From the cell containing the given text, extract its center point as [X, Y] coordinate. 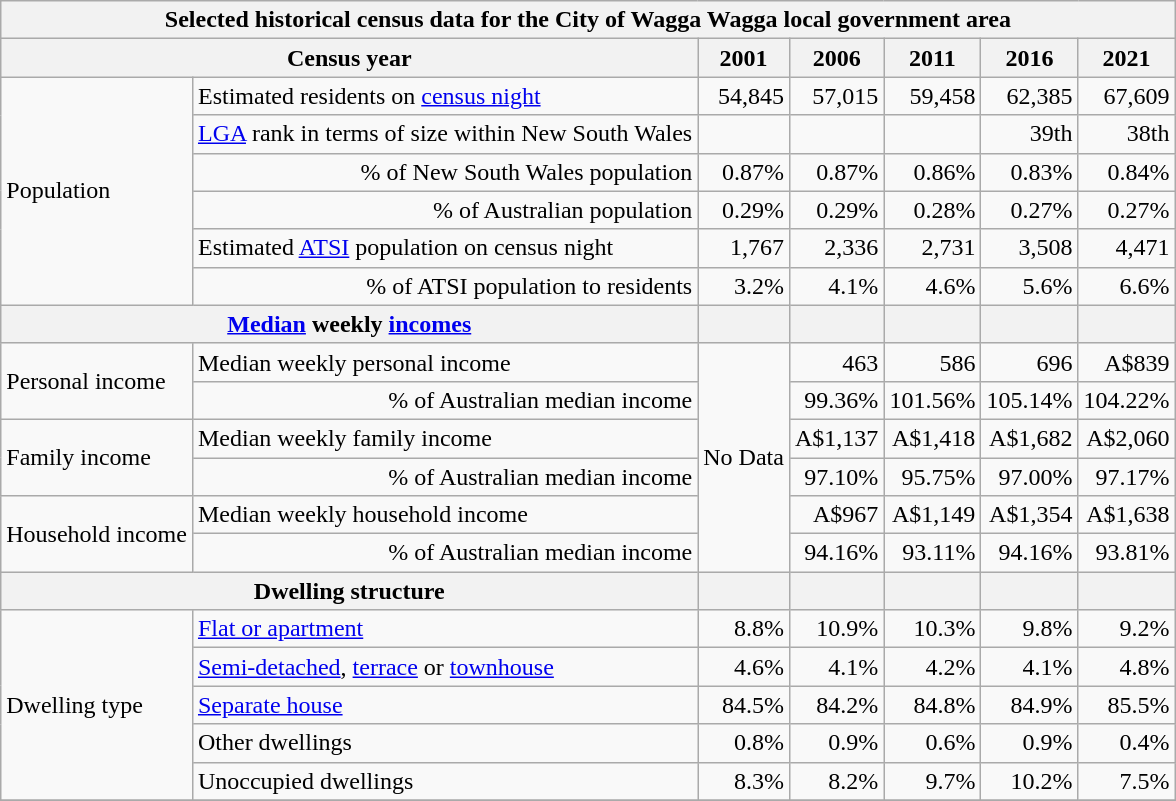
104.22% [1126, 400]
39th [1030, 134]
84.5% [744, 705]
2016 [1030, 58]
93.11% [932, 553]
84.8% [932, 705]
38th [1126, 134]
Semi-detached, terrace or townhouse [444, 667]
0.28% [932, 210]
97.00% [1030, 477]
0.8% [744, 743]
8.2% [836, 781]
Selected historical census data for the City of Wagga Wagga local government area [588, 20]
A$1,418 [932, 438]
2,336 [836, 248]
95.75% [932, 477]
9.8% [1030, 629]
Dwelling type [97, 705]
54,845 [744, 96]
9.7% [932, 781]
7.5% [1126, 781]
Household income [97, 534]
Dwelling structure [350, 591]
5.6% [1030, 286]
2006 [836, 58]
4,471 [1126, 248]
A$1,682 [1030, 438]
2001 [744, 58]
84.2% [836, 705]
99.36% [836, 400]
% of New South Wales population [444, 172]
Median weekly family income [444, 438]
Median weekly household income [444, 515]
62,385 [1030, 96]
2011 [932, 58]
4.8% [1126, 667]
1,767 [744, 248]
101.56% [932, 400]
No Data [744, 457]
0.6% [932, 743]
59,458 [932, 96]
Estimated ATSI population on census night [444, 248]
84.9% [1030, 705]
67,609 [1126, 96]
97.17% [1126, 477]
0.86% [932, 172]
Separate house [444, 705]
LGA rank in terms of size within New South Wales [444, 134]
57,015 [836, 96]
A$967 [836, 515]
8.3% [744, 781]
105.14% [1030, 400]
Estimated residents on census night [444, 96]
% of ATSI population to residents [444, 286]
0.4% [1126, 743]
3,508 [1030, 248]
97.10% [836, 477]
Census year [350, 58]
0.84% [1126, 172]
Median weekly incomes [350, 324]
Unoccupied dwellings [444, 781]
A$2,060 [1126, 438]
4.2% [932, 667]
10.3% [932, 629]
10.2% [1030, 781]
A$1,354 [1030, 515]
85.5% [1126, 705]
0.83% [1030, 172]
10.9% [836, 629]
6.6% [1126, 286]
696 [1030, 362]
93.81% [1126, 553]
A$1,137 [836, 438]
Median weekly personal income [444, 362]
586 [932, 362]
9.2% [1126, 629]
2,731 [932, 248]
Population [97, 191]
Personal income [97, 381]
Flat or apartment [444, 629]
463 [836, 362]
% of Australian population [444, 210]
A$1,149 [932, 515]
8.8% [744, 629]
2021 [1126, 58]
A$839 [1126, 362]
Family income [97, 457]
3.2% [744, 286]
A$1,638 [1126, 515]
Other dwellings [444, 743]
